Search for the cell housing the specified text and yield its [x, y] center coordinate. 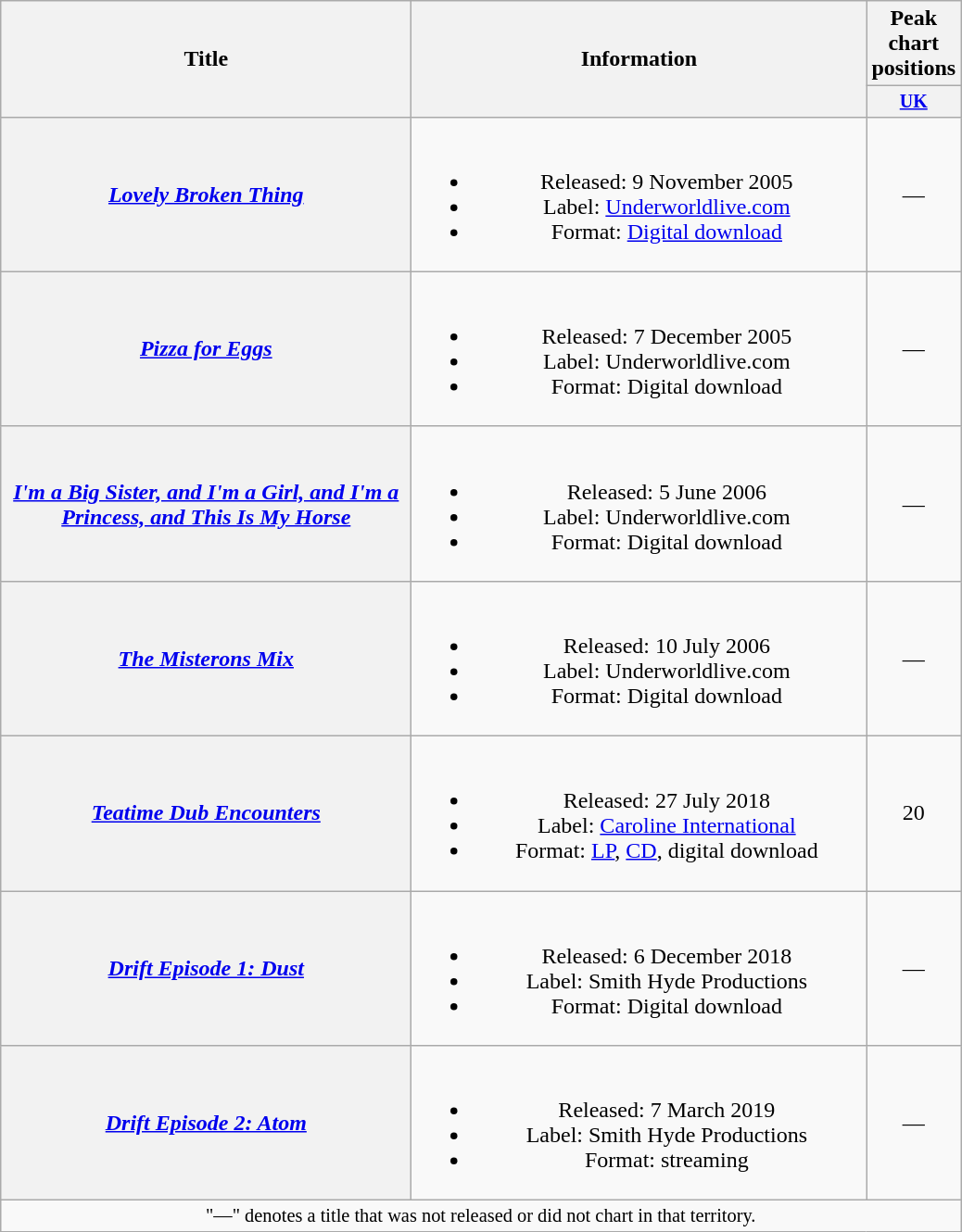
Lovely Broken Thing [206, 195]
Peak chart positions [914, 44]
Released: 10 July 2006Label: Underworldlive.comFormat: Digital download [639, 658]
Teatime Dub Encounters [206, 813]
Drift Episode 2: Atom [206, 1123]
Released: 5 June 2006Label: Underworldlive.comFormat: Digital download [639, 504]
Released: 9 November 2005Label: Underworldlive.comFormat: Digital download [639, 195]
Title [206, 59]
I'm a Big Sister, and I'm a Girl, and I'm a Princess, and This Is My Horse [206, 504]
Pizza for Eggs [206, 348]
UK [914, 102]
Released: 7 December 2005Label: Underworldlive.comFormat: Digital download [639, 348]
Information [639, 59]
Released: 27 July 2018Label: Caroline InternationalFormat: LP, CD, digital download [639, 813]
Released: 6 December 2018Label: Smith Hyde ProductionsFormat: Digital download [639, 969]
Released: 7 March 2019Label: Smith Hyde ProductionsFormat: streaming [639, 1123]
20 [914, 813]
"—" denotes a title that was not released or did not chart in that territory. [481, 1216]
Drift Episode 1: Dust [206, 969]
The Misterons Mix [206, 658]
